Provide the [x, y] coordinate of the cell's center where the given text is located.  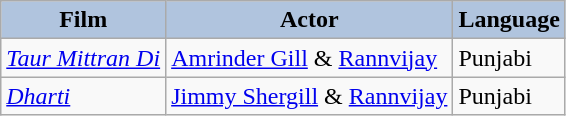
Amrinder Gill & Rannvijay [310, 58]
Actor [310, 20]
Taur Mittran Di [84, 58]
Dharti [84, 96]
Film [84, 20]
Jimmy Shergill & Rannvijay [310, 96]
Language [509, 20]
